Identify which cell holds the provided text, then report its [x, y] central coordinate. 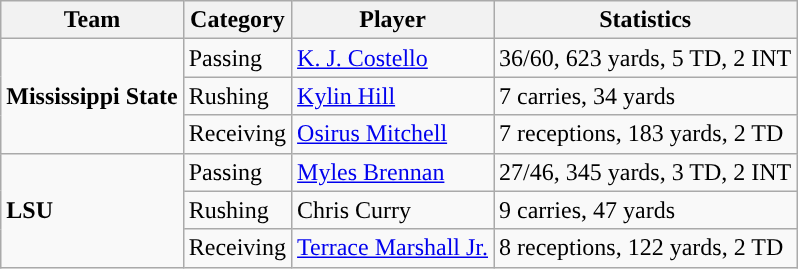
Team [92, 20]
Terrace Marshall Jr. [393, 248]
K. J. Costello [393, 58]
Mississippi State [92, 96]
Player [393, 20]
Osirus Mitchell [393, 134]
Kylin Hill [393, 96]
8 receptions, 122 yards, 2 TD [646, 248]
LSU [92, 210]
Category [237, 20]
27/46, 345 yards, 3 TD, 2 INT [646, 172]
7 carries, 34 yards [646, 96]
Myles Brennan [393, 172]
Chris Curry [393, 210]
7 receptions, 183 yards, 2 TD [646, 134]
Statistics [646, 20]
36/60, 623 yards, 5 TD, 2 INT [646, 58]
9 carries, 47 yards [646, 210]
